Detect which cell encompasses the target text, then output its [X, Y] center coordinate. 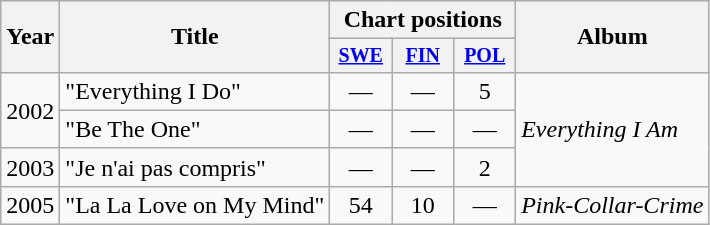
2 [485, 167]
54 [361, 205]
Pink-Collar-Crime [612, 205]
POL [485, 56]
10 [423, 205]
2002 [30, 110]
FIN [423, 56]
Title [195, 37]
SWE [361, 56]
"Everything I Do" [195, 91]
"La La Love on My Mind" [195, 205]
5 [485, 91]
Album [612, 37]
"Je n'ai pas compris" [195, 167]
2003 [30, 167]
"Be The One" [195, 129]
2005 [30, 205]
Everything I Am [612, 129]
Year [30, 37]
Chart positions [423, 20]
